Find where the given text appears and provide that cell's center as [X, Y] coordinate. 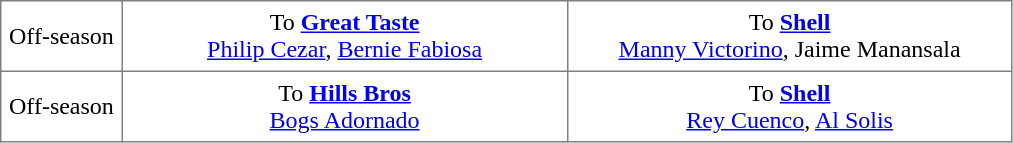
To ShellRey Cuenco, Al Solis [790, 106]
To ShellManny Victorino, Jaime Manansala [790, 36]
To Great TastePhilip Cezar, Bernie Fabiosa [344, 36]
To Hills BrosBogs Adornado [344, 106]
